Pinpoint the cell where the given text exists, returning its (x, y) midpoint coordinate. 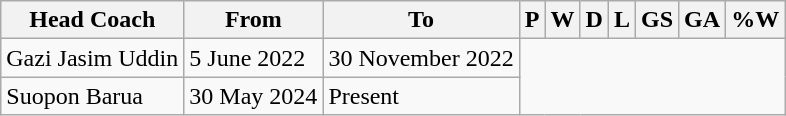
D (594, 20)
W (562, 20)
P (532, 20)
Gazi Jasim Uddin (92, 58)
30 May 2024 (254, 96)
GA (702, 20)
GS (656, 20)
%W (756, 20)
30 November 2022 (421, 58)
Head Coach (92, 20)
L (622, 20)
From (254, 20)
Suopon Barua (92, 96)
To (421, 20)
Present (421, 96)
5 June 2022 (254, 58)
